Output the [X, Y] coordinate of the center of the cell containing the given text.  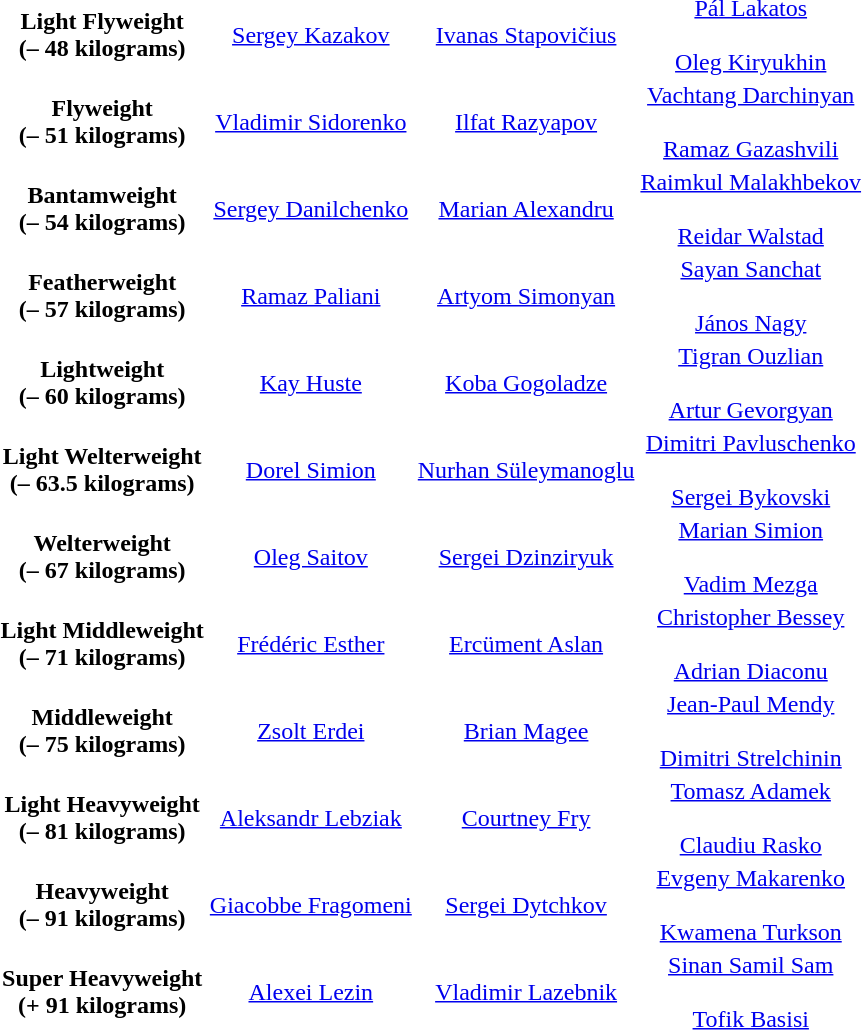
Zsolt Erdei [310, 731]
Koba Gogoladze [526, 383]
Sergei Dzinziryuk [526, 557]
Vladimir Sidorenko [310, 122]
Sergei Dytchkov [526, 905]
Dorel Simion [310, 470]
Aleksandr Lebziak [310, 818]
Ercüment Aslan [526, 644]
Nurhan Süleymanoglu [526, 470]
Ilfat Razyapov [526, 122]
Brian Magee [526, 731]
Oleg Saitov [310, 557]
Giacobbe Fragomeni [310, 905]
Ramaz Paliani [310, 296]
Artyom Simonyan [526, 296]
Courtney Fry [526, 818]
Marian Alexandru [526, 209]
Kay Huste [310, 383]
Sergey Danilchenko [310, 209]
Frédéric Esther [310, 644]
